Return [x, y] of the center of cell containing provided text 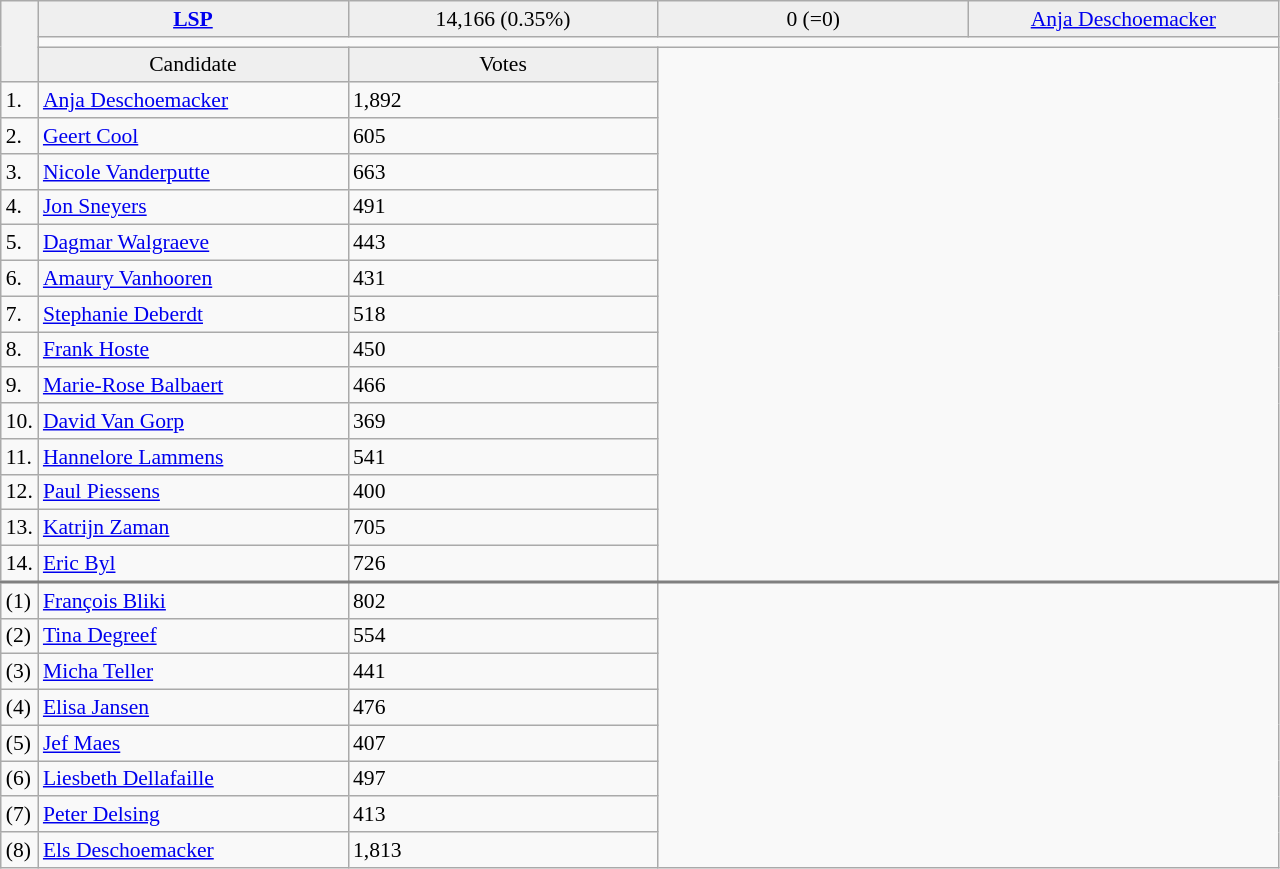
0 (=0) [813, 19]
443 [503, 243]
Micha Teller [193, 672]
12. [20, 492]
476 [503, 708]
LSP [193, 19]
Amaury Vanhooren [193, 279]
(2) [20, 636]
(8) [20, 850]
Marie-Rose Balbaert [193, 386]
497 [503, 779]
(6) [20, 779]
11. [20, 457]
2. [20, 136]
554 [503, 636]
(7) [20, 815]
Paul Piessens [193, 492]
François Bliki [193, 600]
Stephanie Deberdt [193, 314]
3. [20, 172]
Eric Byl [193, 564]
466 [503, 386]
450 [503, 350]
13. [20, 528]
518 [503, 314]
1,813 [503, 850]
8. [20, 350]
431 [503, 279]
400 [503, 492]
369 [503, 421]
Jef Maes [193, 743]
(3) [20, 672]
491 [503, 207]
802 [503, 600]
Tina Degreef [193, 636]
605 [503, 136]
441 [503, 672]
Katrijn Zaman [193, 528]
7. [20, 314]
Votes [503, 65]
(1) [20, 600]
663 [503, 172]
(4) [20, 708]
Dagmar Walgraeve [193, 243]
705 [503, 528]
407 [503, 743]
14. [20, 564]
9. [20, 386]
1,892 [503, 101]
541 [503, 457]
David Van Gorp [193, 421]
5. [20, 243]
Els Deschoemacker [193, 850]
Candidate [193, 65]
Frank Hoste [193, 350]
10. [20, 421]
1. [20, 101]
726 [503, 564]
Geert Cool [193, 136]
Liesbeth Dellafaille [193, 779]
Jon Sneyers [193, 207]
413 [503, 815]
14,166 (0.35%) [503, 19]
(5) [20, 743]
4. [20, 207]
Nicole Vanderputte [193, 172]
Hannelore Lammens [193, 457]
Peter Delsing [193, 815]
Elisa Jansen [193, 708]
6. [20, 279]
